Detect which cell encompasses the target text, then output its (x, y) center coordinate. 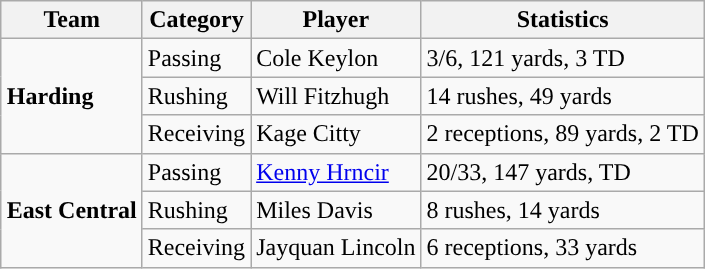
Miles Davis (336, 210)
14 rushes, 49 yards (562, 96)
20/33, 147 yards, TD (562, 172)
Cole Keylon (336, 58)
2 receptions, 89 yards, 2 TD (562, 134)
8 rushes, 14 yards (562, 210)
Statistics (562, 20)
6 receptions, 33 yards (562, 248)
Kage Citty (336, 134)
East Central (72, 210)
Player (336, 20)
3/6, 121 yards, 3 TD (562, 58)
Will Fitzhugh (336, 96)
Kenny Hrncir (336, 172)
Jayquan Lincoln (336, 248)
Category (196, 20)
Team (72, 20)
Harding (72, 96)
